Provide the (x, y) coordinate of the cell's center where the given text is located.  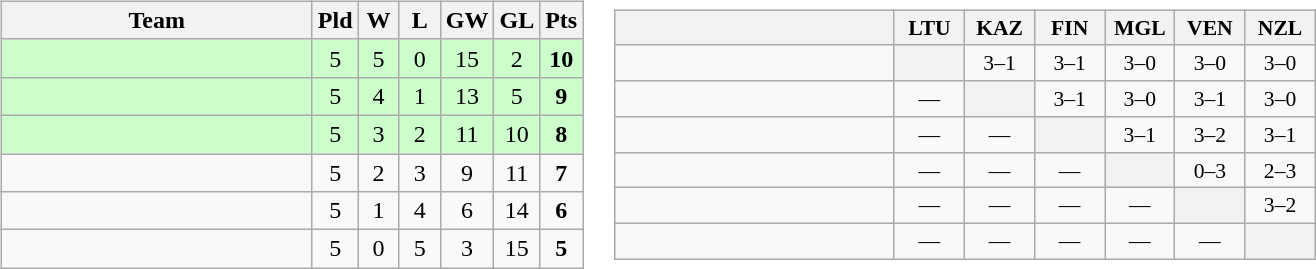
KAZ (999, 28)
FIN (1070, 28)
13 (467, 96)
GW (467, 20)
8 (562, 134)
LTU (929, 28)
VEN (1210, 28)
Team (156, 20)
14 (517, 211)
0–3 (1210, 170)
MGL (1140, 28)
2–3 (1280, 170)
7 (562, 173)
NZL (1280, 28)
W (378, 20)
Pld (335, 20)
L (420, 20)
Pts (562, 20)
GL (517, 20)
